Provide the [X, Y] coordinate of the cell's center where the given text is located.  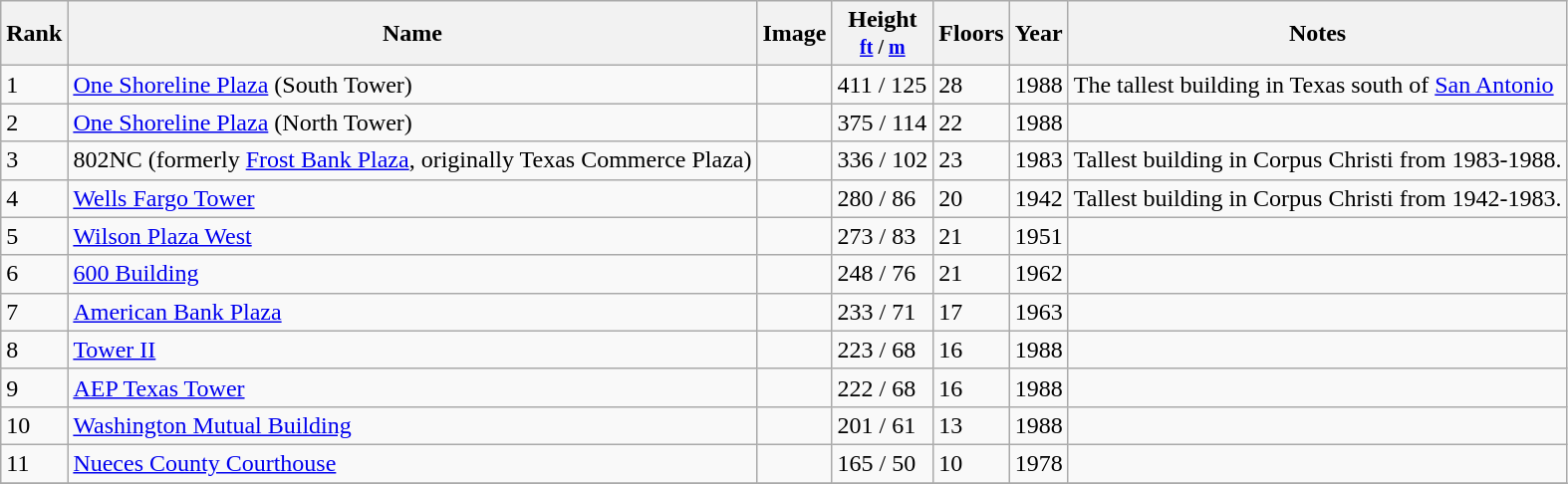
165 / 50 [883, 463]
2 [34, 122]
Tallest building in Corpus Christi from 1983-1988. [1317, 160]
9 [34, 387]
One Shoreline Plaza (North Tower) [412, 122]
375 / 114 [883, 122]
Heightft / m [883, 34]
1963 [1038, 312]
Notes [1317, 34]
1951 [1038, 236]
8 [34, 350]
411 / 125 [883, 85]
336 / 102 [883, 160]
The tallest building in Texas south of San Antonio [1317, 85]
13 [971, 425]
23 [971, 160]
Nueces County Courthouse [412, 463]
248 / 76 [883, 274]
Year [1038, 34]
Wells Fargo Tower [412, 198]
17 [971, 312]
Name [412, 34]
222 / 68 [883, 387]
4 [34, 198]
28 [971, 85]
Floors [971, 34]
273 / 83 [883, 236]
One Shoreline Plaza (South Tower) [412, 85]
20 [971, 198]
American Bank Plaza [412, 312]
1962 [1038, 274]
233 / 71 [883, 312]
1942 [1038, 198]
5 [34, 236]
22 [971, 122]
Wilson Plaza West [412, 236]
Image [795, 34]
802NC (formerly Frost Bank Plaza, originally Texas Commerce Plaza) [412, 160]
6 [34, 274]
600 Building [412, 274]
7 [34, 312]
3 [34, 160]
223 / 68 [883, 350]
201 / 61 [883, 425]
1983 [1038, 160]
11 [34, 463]
AEP Texas Tower [412, 387]
280 / 86 [883, 198]
Tallest building in Corpus Christi from 1942-1983. [1317, 198]
Washington Mutual Building [412, 425]
Rank [34, 34]
1 [34, 85]
Tower II [412, 350]
1978 [1038, 463]
